Find where the given text appears and provide that cell's center as (X, Y) coordinate. 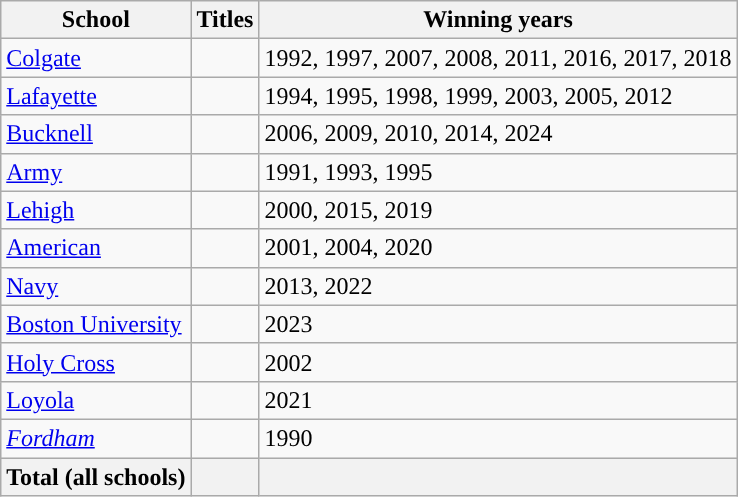
Colgate (96, 58)
1992, 1997, 2007, 2008, 2011, 2016, 2017, 2018 (498, 58)
Loyola (96, 400)
Winning years (498, 20)
Fordham (96, 438)
Holy Cross (96, 362)
Boston University (96, 324)
Total (all schools) (96, 477)
Titles (225, 20)
2000, 2015, 2019 (498, 210)
2021 (498, 400)
Navy (96, 286)
School (96, 20)
Bucknell (96, 134)
2001, 2004, 2020 (498, 248)
1991, 1993, 1995 (498, 172)
American (96, 248)
2002 (498, 362)
2023 (498, 324)
1994, 1995, 1998, 1999, 2003, 2005, 2012 (498, 96)
2006, 2009, 2010, 2014, 2024 (498, 134)
Army (96, 172)
2013, 2022 (498, 286)
Lafayette (96, 96)
Lehigh (96, 210)
1990 (498, 438)
